Pinpoint the cell where the given text exists, returning its [x, y] midpoint coordinate. 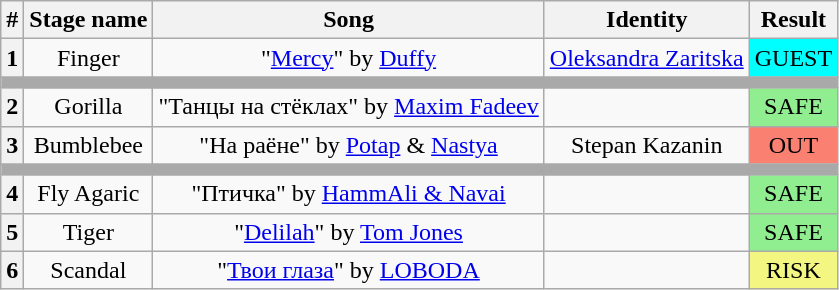
GUEST [793, 58]
"Птичка" by HammAli & Navai [348, 194]
Oleksandra Zaritska [646, 58]
4 [12, 194]
Stepan Kazanin [646, 145]
3 [12, 145]
"Delilah" by Tom Jones [348, 232]
Gorilla [88, 107]
Result [793, 20]
1 [12, 58]
"На раёне" by Potap & Nastya [348, 145]
# [12, 20]
RISK [793, 270]
5 [12, 232]
Scandal [88, 270]
Song [348, 20]
Fly Agaric [88, 194]
Bumblebee [88, 145]
Stage name [88, 20]
Tiger [88, 232]
"Танцы на стёклах" by Maxim Fadeev [348, 107]
2 [12, 107]
6 [12, 270]
Identity [646, 20]
Finger [88, 58]
OUT [793, 145]
"Твои глаза" by LOBODA [348, 270]
"Mercy" by Duffy [348, 58]
